Output the [x, y] coordinate of the center of the cell containing the given text.  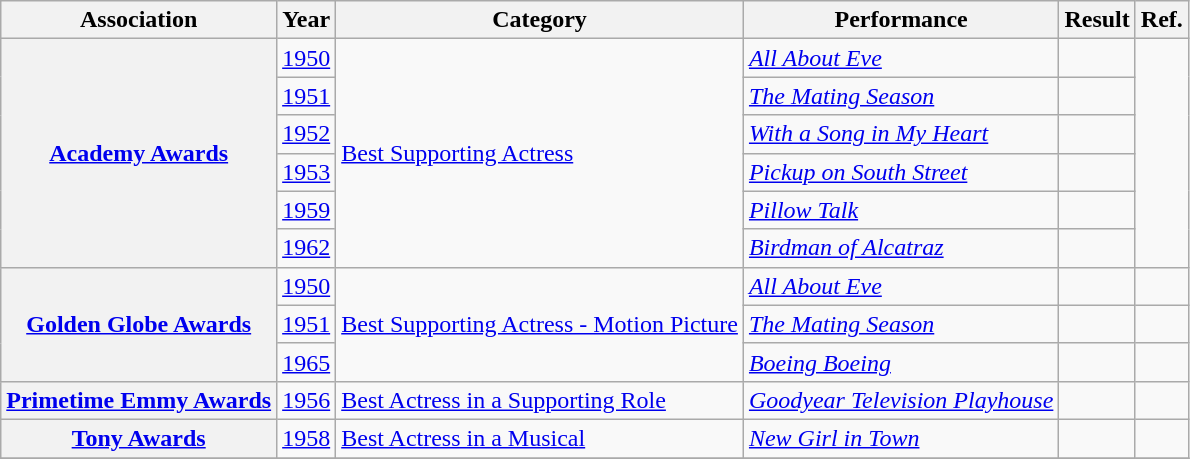
1956 [306, 400]
Pickup on South Street [900, 172]
1953 [306, 172]
Birdman of Alcatraz [900, 248]
Year [306, 20]
1958 [306, 438]
With a Song in My Heart [900, 134]
1959 [306, 210]
Category [540, 20]
1962 [306, 248]
Best Supporting Actress [540, 153]
1952 [306, 134]
Ref. [1162, 20]
Golden Globe Awards [139, 324]
Association [139, 20]
Best Actress in a Musical [540, 438]
Boeing Boeing [900, 362]
Academy Awards [139, 153]
Primetime Emmy Awards [139, 400]
Tony Awards [139, 438]
1965 [306, 362]
Best Supporting Actress - Motion Picture [540, 324]
Pillow Talk [900, 210]
New Girl in Town [900, 438]
Goodyear Television Playhouse [900, 400]
Best Actress in a Supporting Role [540, 400]
Performance [900, 20]
Result [1097, 20]
